Return the (x, y) coordinate for the center point of the cell that contains the specified text.  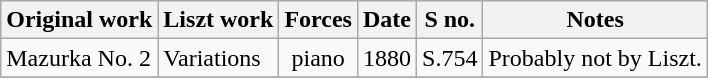
Forces (318, 20)
Date (386, 20)
S.754 (450, 58)
piano (318, 58)
Variations (218, 58)
Liszt work (218, 20)
Mazurka No. 2 (80, 58)
1880 (386, 58)
Notes (595, 20)
S no. (450, 20)
Original work (80, 20)
Probably not by Liszt. (595, 58)
